Scan for the cell matching the given text and deliver its (X, Y) coordinate at center. 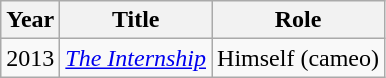
Title (136, 20)
Himself (cameo) (298, 58)
The Internship (136, 58)
Role (298, 20)
Year (30, 20)
2013 (30, 58)
